Return [x, y] of the center of cell containing provided text 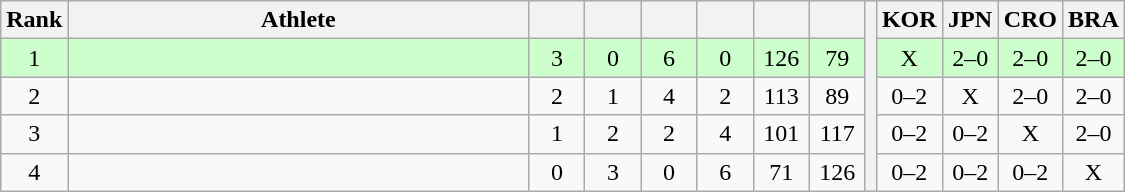
117 [837, 134]
89 [837, 96]
71 [781, 172]
113 [781, 96]
79 [837, 58]
BRA [1094, 20]
101 [781, 134]
Athlete [298, 20]
KOR [909, 20]
CRO [1030, 20]
Rank [34, 20]
JPN [970, 20]
